Provide the [X, Y] coordinate of the cell's center where the given text is located.  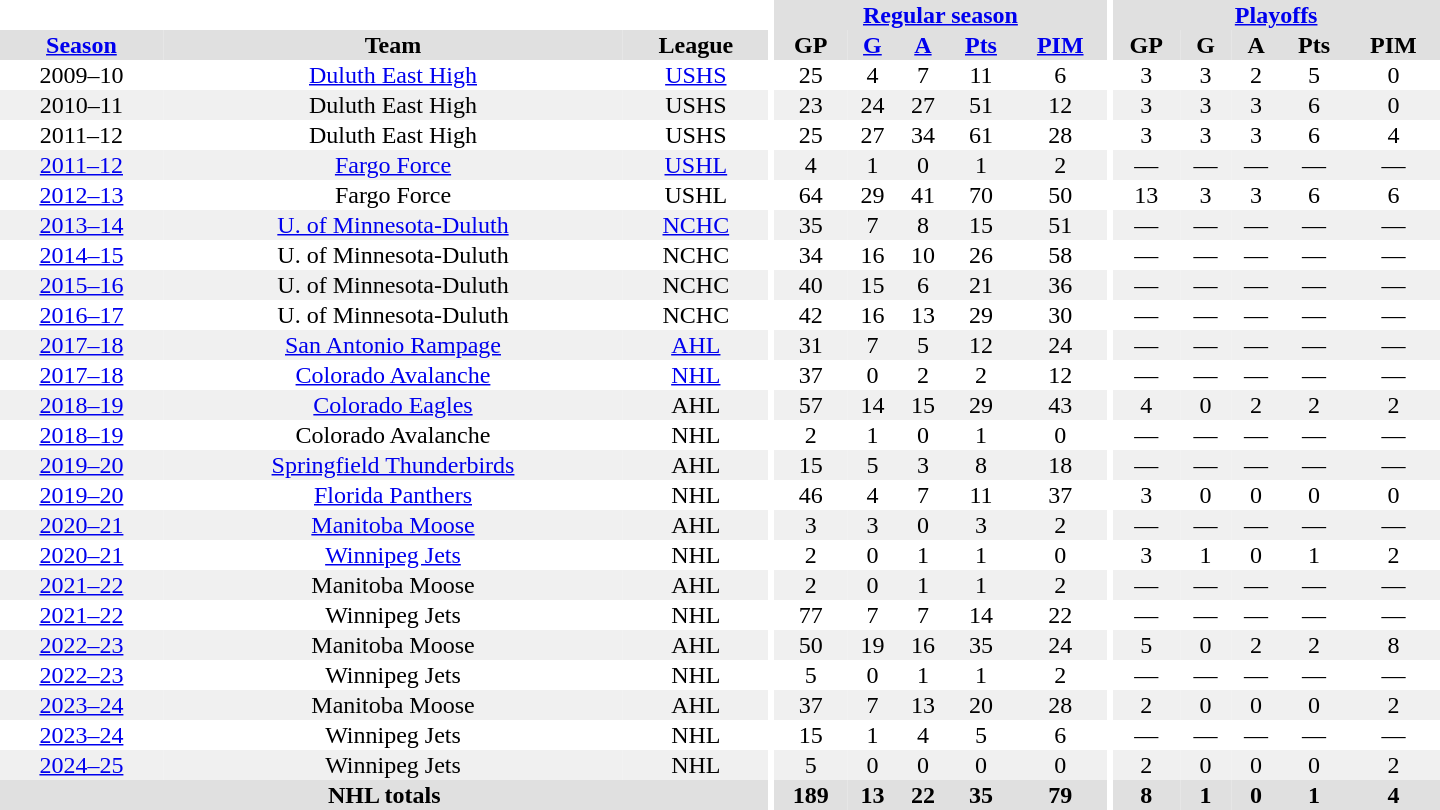
2010–11 [82, 105]
21 [981, 285]
Playoffs [1276, 15]
61 [981, 135]
46 [810, 495]
NHL totals [384, 795]
League [696, 45]
Springfield Thunderbirds [393, 465]
Team [393, 45]
19 [872, 645]
36 [1060, 285]
Florida Panthers [393, 495]
10 [924, 255]
18 [1060, 465]
30 [1060, 315]
Season [82, 45]
23 [810, 105]
2009–10 [82, 75]
42 [810, 315]
57 [810, 405]
2013–14 [82, 225]
20 [981, 705]
2016–17 [82, 315]
31 [810, 345]
58 [1060, 255]
2012–13 [82, 195]
41 [924, 195]
Colorado Eagles [393, 405]
189 [810, 795]
San Antonio Rampage [393, 345]
40 [810, 285]
26 [981, 255]
Regular season [940, 15]
2015–16 [82, 285]
70 [981, 195]
77 [810, 615]
2024–25 [82, 765]
64 [810, 195]
43 [1060, 405]
2014–15 [82, 255]
79 [1060, 795]
